For the text-containing cell, return its midpoint in [X, Y] coordinate format. 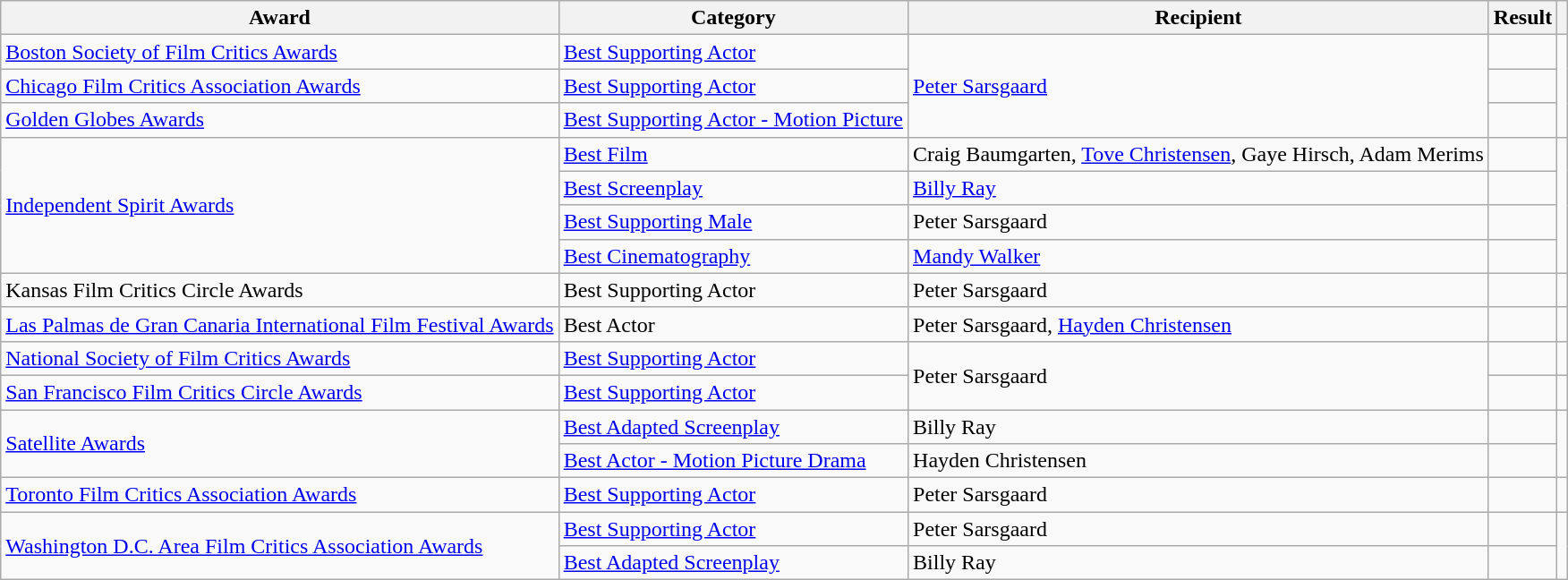
Best Cinematography [733, 256]
Peter Sarsgaard, Hayden Christensen [1199, 324]
Best Film [733, 154]
Satellite Awards [279, 444]
Kansas Film Critics Circle Awards [279, 290]
Golden Globes Awards [279, 120]
Result [1522, 18]
Category [733, 18]
Washington D.C. Area Film Critics Association Awards [279, 546]
National Society of Film Critics Awards [279, 358]
Recipient [1199, 18]
San Francisco Film Critics Circle Awards [279, 392]
Toronto Film Critics Association Awards [279, 495]
Best Screenplay [733, 188]
Craig Baumgarten, Tove Christensen, Gaye Hirsch, Adam Merims [1199, 154]
Independent Spirit Awards [279, 205]
Mandy Walker [1199, 256]
Las Palmas de Gran Canaria International Film Festival Awards [279, 324]
Chicago Film Critics Association Awards [279, 86]
Hayden Christensen [1199, 461]
Best Supporting Actor - Motion Picture [733, 120]
Boston Society of Film Critics Awards [279, 52]
Award [279, 18]
Best Actor - Motion Picture Drama [733, 461]
Best Actor [733, 324]
Best Supporting Male [733, 222]
